From the cell containing the given text, extract its center point as (X, Y) coordinate. 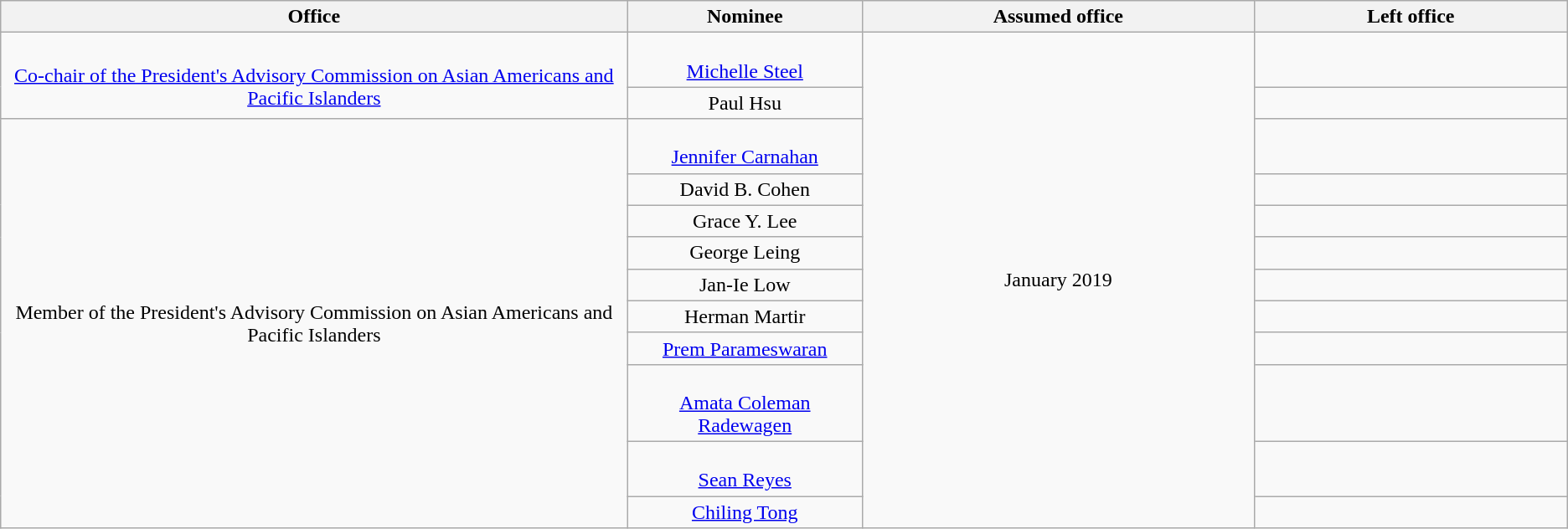
George Leing (745, 253)
Michelle Steel (745, 60)
Prem Parameswaran (745, 348)
Chiling Tong (745, 511)
Member of the President's Advisory Commission on Asian Americans and Pacific Islanders (314, 323)
Assumed office (1059, 17)
Amata Coleman Radewagen (745, 403)
David B. Cohen (745, 189)
Office (314, 17)
Left office (1411, 17)
Nominee (745, 17)
Jan-Ie Low (745, 285)
Sean Reyes (745, 469)
January 2019 (1059, 280)
Grace Y. Lee (745, 221)
Jennifer Carnahan (745, 146)
Herman Martir (745, 316)
Paul Hsu (745, 103)
Co-chair of the President's Advisory Commission on Asian Americans and Pacific Islanders (314, 75)
